Return [X, Y] of the center of cell containing provided text 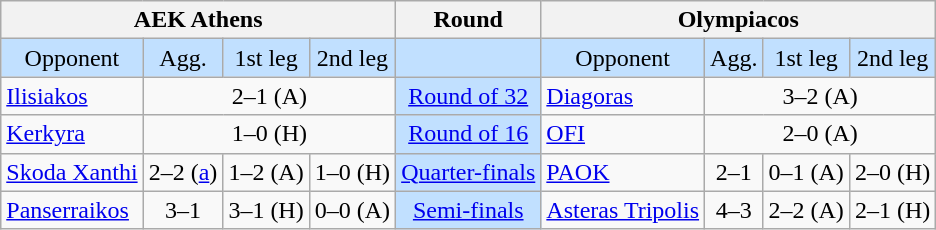
Quarter-finals [468, 172]
2–2 (a) [183, 172]
Round of 16 [468, 134]
Diagoras [623, 96]
1–2 (A) [266, 172]
3–2 (A) [820, 96]
Panserraikos [72, 210]
2–0 (A) [820, 134]
Round [468, 20]
Round of 32 [468, 96]
0–1 (A) [806, 172]
Ilisiakos [72, 96]
3–1 [183, 210]
Asteras Tripolis [623, 210]
PAOK [623, 172]
Kerkyra [72, 134]
2–1 (H) [892, 210]
0–0 (A) [352, 210]
2–1 [734, 172]
2–1 (A) [269, 96]
Olympiacos [738, 20]
2–2 (A) [806, 210]
Semi-finals [468, 210]
4–3 [734, 210]
AEK Athens [198, 20]
Skoda Xanthi [72, 172]
3–1 (H) [266, 210]
OFI [623, 134]
2–0 (H) [892, 172]
